Determine the [X, Y] coordinate at the center of the cell enclosing the given text.  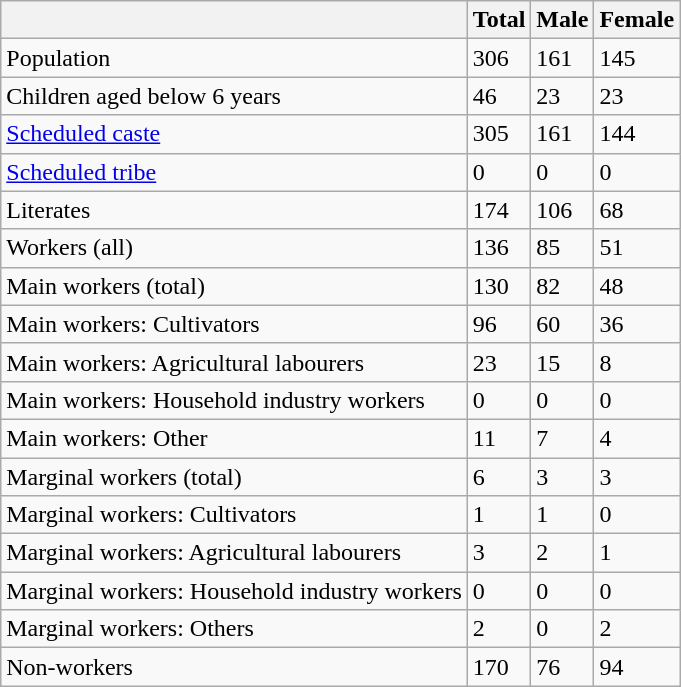
Marginal workers: Cultivators [234, 515]
130 [499, 286]
174 [499, 210]
Marginal workers: Agricultural labourers [234, 553]
306 [499, 58]
Scheduled tribe [234, 172]
Main workers: Household industry workers [234, 400]
68 [637, 210]
Children aged below 6 years [234, 96]
48 [637, 286]
Marginal workers (total) [234, 477]
15 [562, 362]
Main workers (total) [234, 286]
46 [499, 96]
Main workers: Other [234, 438]
36 [637, 324]
82 [562, 286]
Literates [234, 210]
Population [234, 58]
170 [499, 667]
4 [637, 438]
Marginal workers: Household industry workers [234, 591]
Total [499, 20]
144 [637, 134]
Main workers: Cultivators [234, 324]
7 [562, 438]
Workers (all) [234, 248]
136 [499, 248]
305 [499, 134]
76 [562, 667]
11 [499, 438]
Male [562, 20]
6 [499, 477]
96 [499, 324]
Female [637, 20]
60 [562, 324]
Scheduled caste [234, 134]
8 [637, 362]
145 [637, 58]
94 [637, 667]
Main workers: Agricultural labourers [234, 362]
Non-workers [234, 667]
85 [562, 248]
106 [562, 210]
Marginal workers: Others [234, 629]
51 [637, 248]
